Provide the [x, y] coordinate of the cell's center where the given text is located.  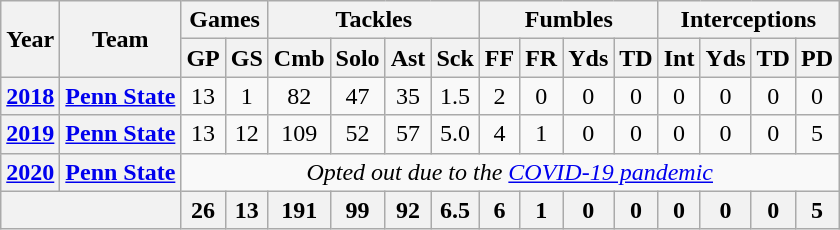
6 [499, 210]
12 [246, 134]
35 [408, 96]
Games [224, 20]
Cmb [299, 58]
57 [408, 134]
FF [499, 58]
GP [203, 58]
26 [203, 210]
2 [499, 96]
Fumbles [568, 20]
2018 [30, 96]
Team [120, 39]
GS [246, 58]
2019 [30, 134]
47 [358, 96]
Tackles [374, 20]
5.0 [455, 134]
Sck [455, 58]
Year [30, 39]
Interceptions [748, 20]
52 [358, 134]
82 [299, 96]
Ast [408, 58]
Opted out due to the COVID-19 pandemic [510, 172]
191 [299, 210]
PD [816, 58]
Solo [358, 58]
109 [299, 134]
99 [358, 210]
4 [499, 134]
92 [408, 210]
FR [542, 58]
1.5 [455, 96]
2020 [30, 172]
6.5 [455, 210]
Int [679, 58]
